Identify which cell holds the provided text, then report its [x, y] central coordinate. 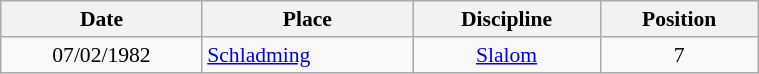
07/02/1982 [102, 55]
Slalom [507, 55]
Date [102, 19]
Position [680, 19]
Place [307, 19]
7 [680, 55]
Discipline [507, 19]
Schladming [307, 55]
